Provide the [x, y] coordinate of the cell's center where the given text is located.  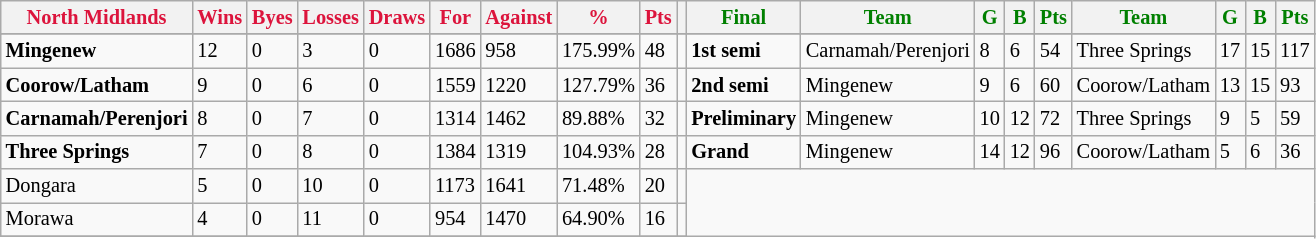
89.88% [598, 118]
1220 [520, 85]
For [455, 17]
1462 [520, 118]
59 [1294, 118]
127.79% [598, 85]
2nd semi [744, 85]
72 [1054, 118]
% [598, 17]
32 [658, 118]
175.99% [598, 51]
96 [1054, 152]
Losses [330, 17]
958 [520, 51]
1559 [455, 85]
1686 [455, 51]
4 [220, 219]
1470 [520, 219]
117 [1294, 51]
1314 [455, 118]
Final [744, 17]
Against [520, 17]
1384 [455, 152]
1st semi [744, 51]
3 [330, 51]
Byes [272, 17]
13 [1230, 85]
Dongara [97, 186]
Grand [744, 152]
20 [658, 186]
60 [1054, 85]
1319 [520, 152]
Draws [397, 17]
North Midlands [97, 17]
Morawa [97, 219]
14 [990, 152]
1641 [520, 186]
Wins [220, 17]
64.90% [598, 219]
Preliminary [744, 118]
54 [1054, 51]
17 [1230, 51]
71.48% [598, 186]
1173 [455, 186]
48 [658, 51]
954 [455, 219]
104.93% [598, 152]
11 [330, 219]
16 [658, 219]
28 [658, 152]
93 [1294, 85]
